Locate the cell with the specified text and output its (X, Y) center coordinate. 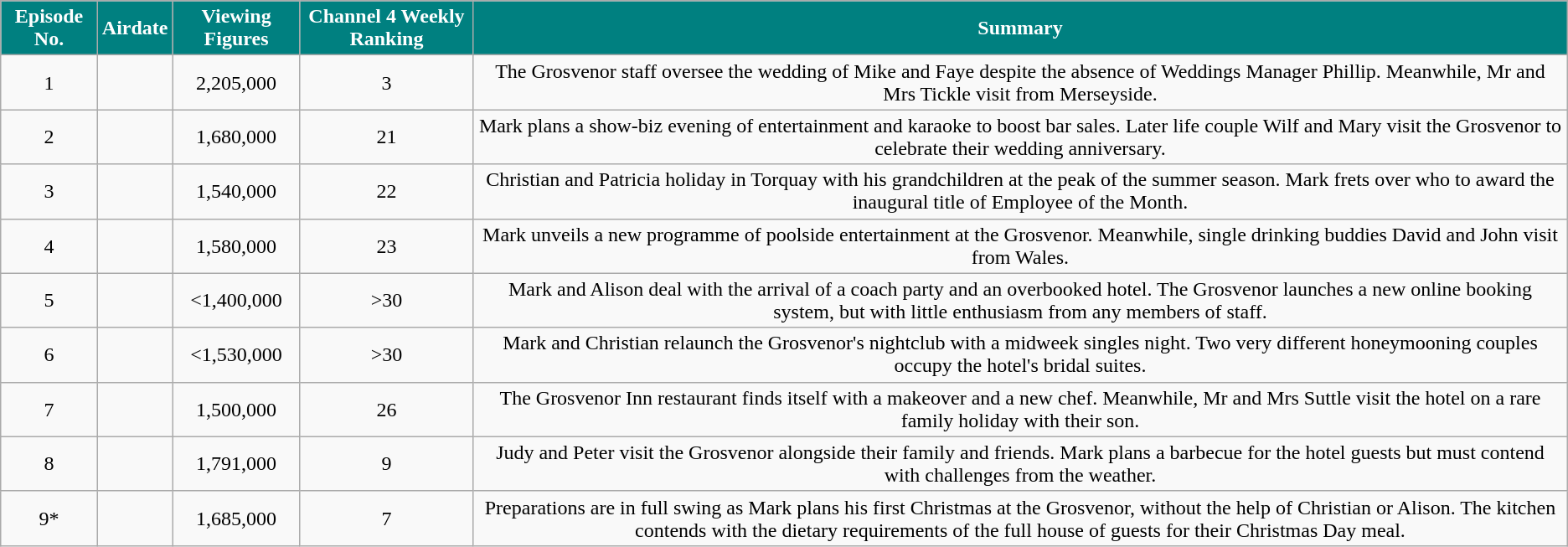
26 (387, 409)
<1,400,000 (236, 300)
22 (387, 191)
9 (387, 464)
23 (387, 246)
8 (49, 464)
1 (49, 82)
Episode No. (49, 28)
1,500,000 (236, 409)
4 (49, 246)
2,205,000 (236, 82)
1,680,000 (236, 137)
21 (387, 137)
1,791,000 (236, 464)
6 (49, 355)
Viewing Figures (236, 28)
Mark unveils a new programme of poolside entertainment at the Grosvenor. Meanwhile, single drinking buddies David and John visit from Wales. (1020, 246)
Airdate (135, 28)
9* (49, 518)
Summary (1020, 28)
1,580,000 (236, 246)
5 (49, 300)
1,540,000 (236, 191)
1,685,000 (236, 518)
2 (49, 137)
<1,530,000 (236, 355)
Channel 4 Weekly Ranking (387, 28)
